Find where the given text appears and provide that cell's center as [X, Y] coordinate. 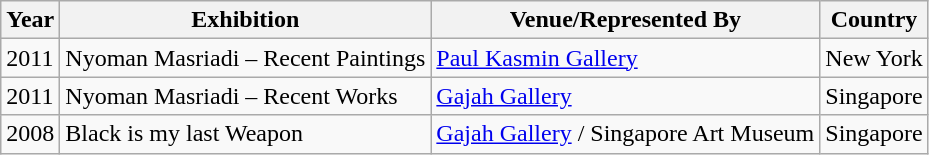
Nyoman Masriadi – Recent Paintings [246, 58]
Exhibition [246, 20]
Nyoman Masriadi – Recent Works [246, 96]
Country [874, 20]
Year [30, 20]
New York [874, 58]
2008 [30, 134]
Venue/Represented By [626, 20]
Gajah Gallery / Singapore Art Museum [626, 134]
Gajah Gallery [626, 96]
Black is my last Weapon [246, 134]
Paul Kasmin Gallery [626, 58]
